From the cell containing the given text, extract its center point as [X, Y] coordinate. 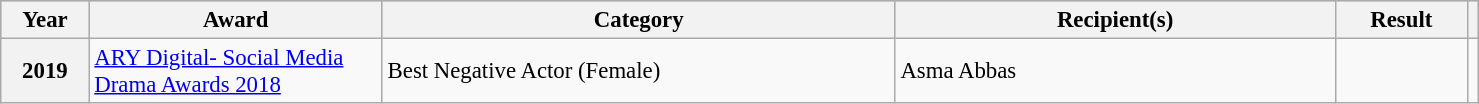
Best Negative Actor (Female) [638, 72]
Recipient(s) [1115, 20]
Category [638, 20]
Asma Abbas [1115, 72]
2019 [45, 72]
ARY Digital- Social Media Drama Awards 2018 [236, 72]
Result [1401, 20]
Award [236, 20]
Year [45, 20]
